Scan for the cell matching the given text and deliver its (X, Y) coordinate at center. 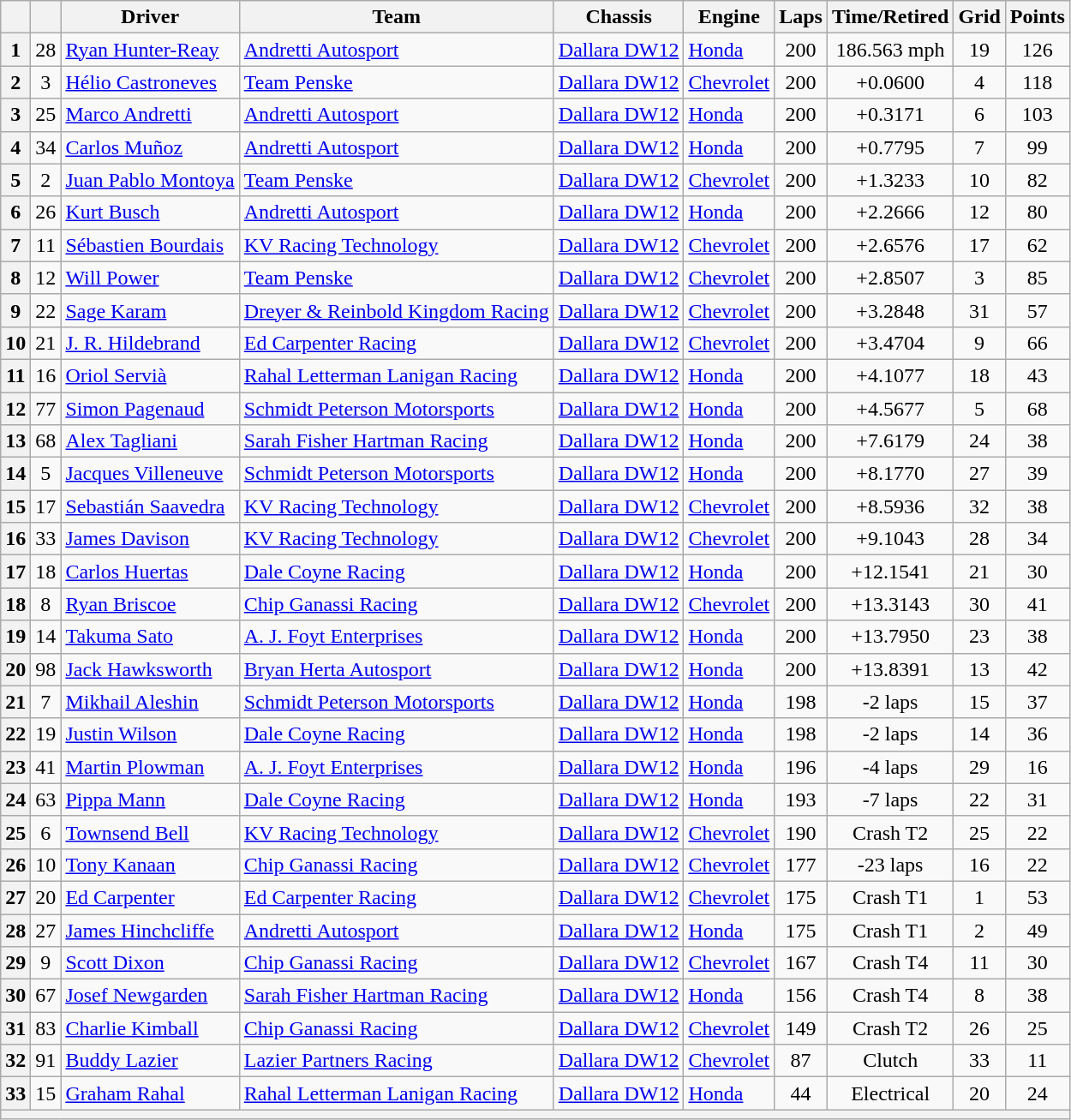
Sébastien Bourdais (150, 245)
167 (801, 963)
126 (1037, 50)
193 (801, 800)
Townsend Bell (150, 832)
149 (801, 1028)
+13.7950 (889, 637)
87 (801, 1061)
+2.6576 (889, 245)
Lazier Partners Racing (396, 1061)
+12.1541 (889, 572)
Graham Rahal (150, 1093)
+3.4704 (889, 343)
Mikhail Aleshin (150, 702)
91 (46, 1061)
Tony Kanaan (150, 865)
+8.5936 (889, 506)
+7.6179 (889, 441)
Pippa Mann (150, 800)
Carlos Muñoz (150, 147)
+1.3233 (889, 180)
118 (1037, 82)
Dreyer & Reinbold Kingdom Racing (396, 310)
Sage Karam (150, 310)
62 (1037, 245)
Points (1037, 17)
Will Power (150, 278)
44 (801, 1093)
-4 laps (889, 767)
42 (1037, 669)
Ryan Briscoe (150, 604)
Kurt Busch (150, 213)
+0.7795 (889, 147)
37 (1037, 702)
Oriol Servià (150, 375)
43 (1037, 375)
36 (1037, 734)
J. R. Hildebrand (150, 343)
+0.3171 (889, 115)
Martin Plowman (150, 767)
+8.1770 (889, 474)
Alex Tagliani (150, 441)
-23 laps (889, 865)
Engine (729, 17)
Marco Andretti (150, 115)
Bryan Herta Autosport (396, 669)
Carlos Huertas (150, 572)
186.563 mph (889, 50)
63 (46, 800)
190 (801, 832)
Grid (979, 17)
Clutch (889, 1061)
Driver (150, 17)
Electrical (889, 1093)
Chassis (619, 17)
Simon Pagenaud (150, 409)
Sebastián Saavedra (150, 506)
James Hinchcliffe (150, 930)
Ed Carpenter (150, 897)
49 (1037, 930)
83 (46, 1028)
77 (46, 409)
85 (1037, 278)
196 (801, 767)
+4.1077 (889, 375)
Justin Wilson (150, 734)
Ryan Hunter-Reay (150, 50)
+2.8507 (889, 278)
Juan Pablo Montoya (150, 180)
Takuma Sato (150, 637)
66 (1037, 343)
Time/Retired (889, 17)
Laps (801, 17)
+2.2666 (889, 213)
53 (1037, 897)
+0.0600 (889, 82)
Jacques Villeneuve (150, 474)
+13.8391 (889, 669)
98 (46, 669)
103 (1037, 115)
Buddy Lazier (150, 1061)
Scott Dixon (150, 963)
Hélio Castroneves (150, 82)
99 (1037, 147)
67 (46, 996)
Josef Newgarden (150, 996)
+4.5677 (889, 409)
39 (1037, 474)
Team (396, 17)
80 (1037, 213)
-7 laps (889, 800)
James Davison (150, 539)
82 (1037, 180)
57 (1037, 310)
+13.3143 (889, 604)
+3.2848 (889, 310)
Charlie Kimball (150, 1028)
177 (801, 865)
Jack Hawksworth (150, 669)
156 (801, 996)
+9.1043 (889, 539)
